From the cell containing the given text, extract its center point as [X, Y] coordinate. 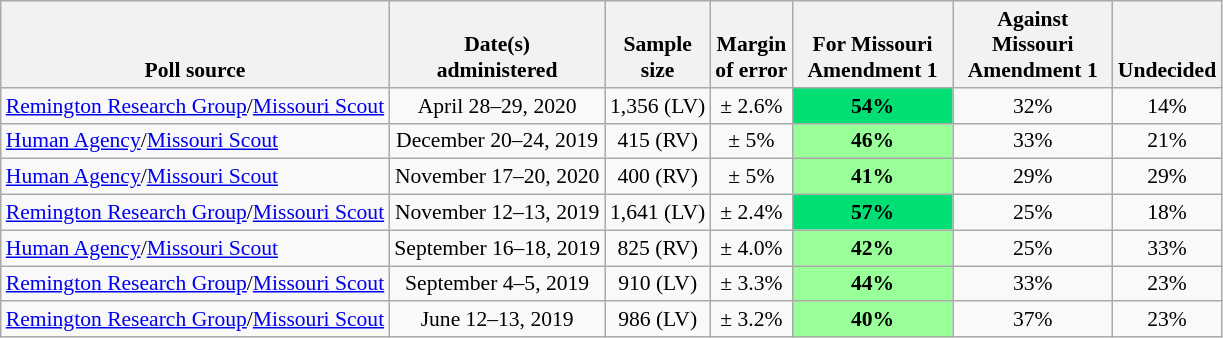
September 16–18, 2019 [497, 248]
400 (RV) [658, 177]
21% [1167, 141]
42% [873, 248]
Marginof error [751, 44]
46% [873, 141]
For Missouri Amendment 1 [873, 44]
± 3.2% [751, 320]
44% [873, 284]
14% [1167, 106]
November 12–13, 2019 [497, 213]
April 28–29, 2020 [497, 106]
June 12–13, 2019 [497, 320]
32% [1033, 106]
Date(s)administered [497, 44]
Samplesize [658, 44]
54% [873, 106]
1,356 (LV) [658, 106]
986 (LV) [658, 320]
57% [873, 213]
825 (RV) [658, 248]
910 (LV) [658, 284]
± 2.4% [751, 213]
40% [873, 320]
± 2.6% [751, 106]
Against Missouri Amendment 1 [1033, 44]
415 (RV) [658, 141]
37% [1033, 320]
± 3.3% [751, 284]
September 4–5, 2019 [497, 284]
Poll source [195, 44]
November 17–20, 2020 [497, 177]
1,641 (LV) [658, 213]
Undecided [1167, 44]
± 4.0% [751, 248]
December 20–24, 2019 [497, 141]
18% [1167, 213]
41% [873, 177]
